Return [x, y] of the center of cell containing provided text 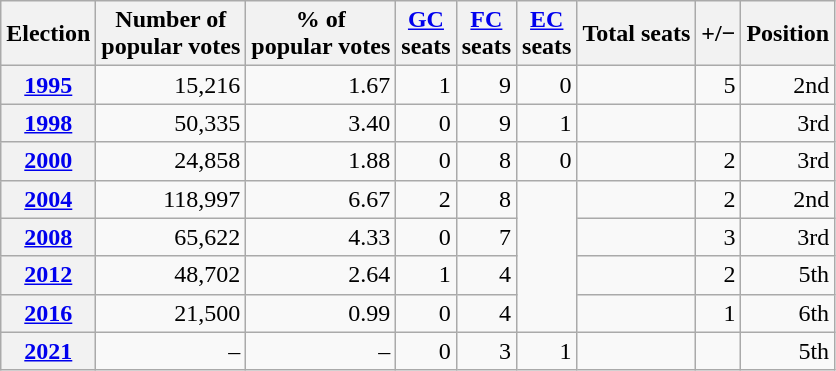
4.33 [321, 237]
50,335 [171, 123]
15,216 [171, 85]
48,702 [171, 275]
Number ofpopular votes [171, 34]
% ofpopular votes [321, 34]
6.67 [321, 199]
6th [788, 313]
1995 [48, 85]
1.67 [321, 85]
+/− [718, 34]
FCseats [486, 34]
2008 [48, 237]
1.88 [321, 161]
24,858 [171, 161]
ECseats [547, 34]
7 [486, 237]
Election [48, 34]
GCseats [426, 34]
2.64 [321, 275]
5 [718, 85]
2004 [48, 199]
2012 [48, 275]
2021 [48, 351]
65,622 [171, 237]
2000 [48, 161]
21,500 [171, 313]
0.99 [321, 313]
118,997 [171, 199]
Total seats [636, 34]
Position [788, 34]
2016 [48, 313]
3.40 [321, 123]
1998 [48, 123]
